Scan for the cell matching the given text and deliver its [x, y] coordinate at center. 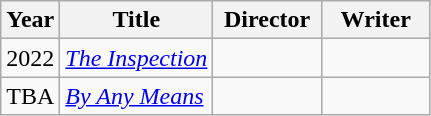
By Any Means [136, 96]
Year [30, 20]
TBA [30, 96]
Writer [376, 20]
2022 [30, 58]
Title [136, 20]
Director [268, 20]
The Inspection [136, 58]
